Pinpoint the cell where the given text exists, returning its (X, Y) midpoint coordinate. 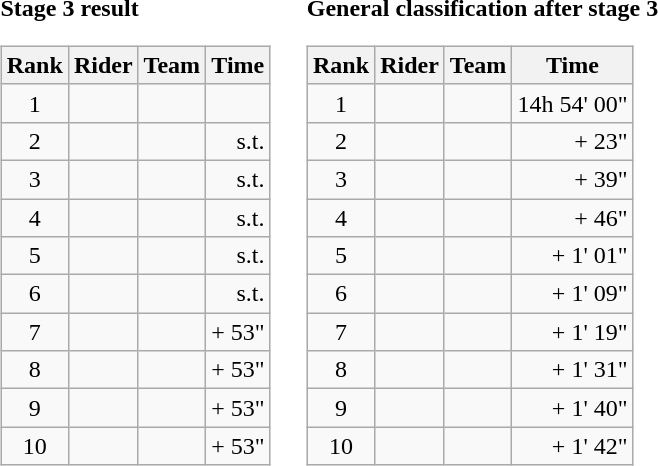
+ 46" (572, 217)
+ 1' 40" (572, 408)
+ 1' 31" (572, 370)
+ 1' 01" (572, 256)
+ 1' 42" (572, 446)
+ 1' 09" (572, 294)
+ 39" (572, 179)
+ 1' 19" (572, 332)
14h 54' 00" (572, 103)
+ 23" (572, 141)
